Extract the (X, Y) coordinate from the center of the cell holding the provided text.  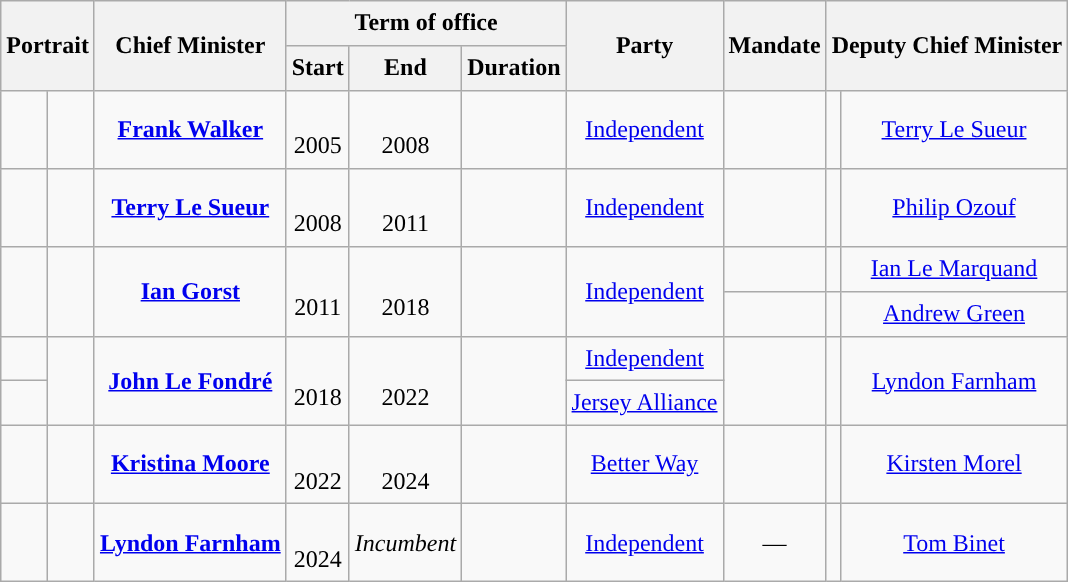
Start (318, 68)
Deputy Chief Minister (947, 46)
John Le Fondré (190, 380)
Philip Ozouf (954, 207)
Kristina Moore (190, 464)
Term of office (426, 24)
End (405, 68)
Ian Le Marquand (954, 270)
Duration (514, 68)
— (774, 543)
Andrew Green (954, 314)
Tom Binet (954, 543)
Jersey Alliance (644, 404)
Ian Gorst (190, 292)
Party (644, 46)
Kirsten Morel (954, 464)
Portrait (48, 46)
2005 (318, 129)
Chief Minister (190, 46)
Frank Walker (190, 129)
Incumbent (405, 543)
Better Way (644, 464)
Mandate (774, 46)
